Determine the (X, Y) coordinate at the center of the cell enclosing the given text.  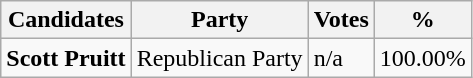
Republican Party (220, 58)
% (422, 20)
n/a (341, 58)
Candidates (66, 20)
Party (220, 20)
Scott Pruitt (66, 58)
100.00% (422, 58)
Votes (341, 20)
